Extract the [x, y] coordinate from the center of the cell holding the provided text.  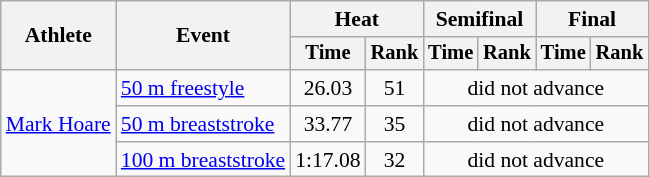
Semifinal [479, 19]
50 m breaststroke [203, 124]
Mark Hoare [58, 124]
Athlete [58, 36]
Final [592, 19]
Heat [356, 19]
33.77 [328, 124]
26.03 [328, 88]
35 [395, 124]
50 m freestyle [203, 88]
Event [203, 36]
51 [395, 88]
